Pinpoint the cell where the given text exists, returning its [X, Y] midpoint coordinate. 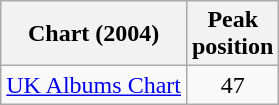
Peakposition [232, 34]
Chart (2004) [94, 34]
UK Albums Chart [94, 85]
47 [232, 85]
